Determine the (x, y) coordinate at the center of the cell enclosing the given text.  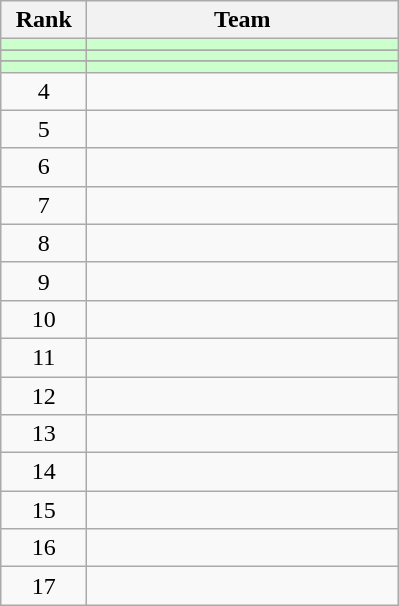
14 (44, 472)
9 (44, 281)
16 (44, 548)
17 (44, 586)
12 (44, 395)
11 (44, 357)
4 (44, 91)
15 (44, 510)
10 (44, 319)
7 (44, 205)
Rank (44, 20)
6 (44, 167)
Team (242, 20)
8 (44, 243)
13 (44, 434)
5 (44, 129)
